From the cell containing the given text, extract its center point as [x, y] coordinate. 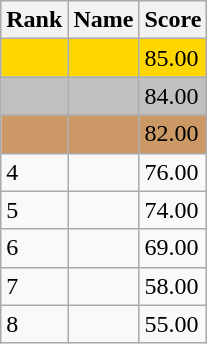
8 [34, 324]
Rank [34, 20]
82.00 [173, 134]
76.00 [173, 172]
84.00 [173, 96]
6 [34, 248]
69.00 [173, 248]
Score [173, 20]
7 [34, 286]
85.00 [173, 58]
5 [34, 210]
74.00 [173, 210]
58.00 [173, 286]
55.00 [173, 324]
Name [104, 20]
4 [34, 172]
